Pinpoint the cell where the given text exists, returning its (X, Y) midpoint coordinate. 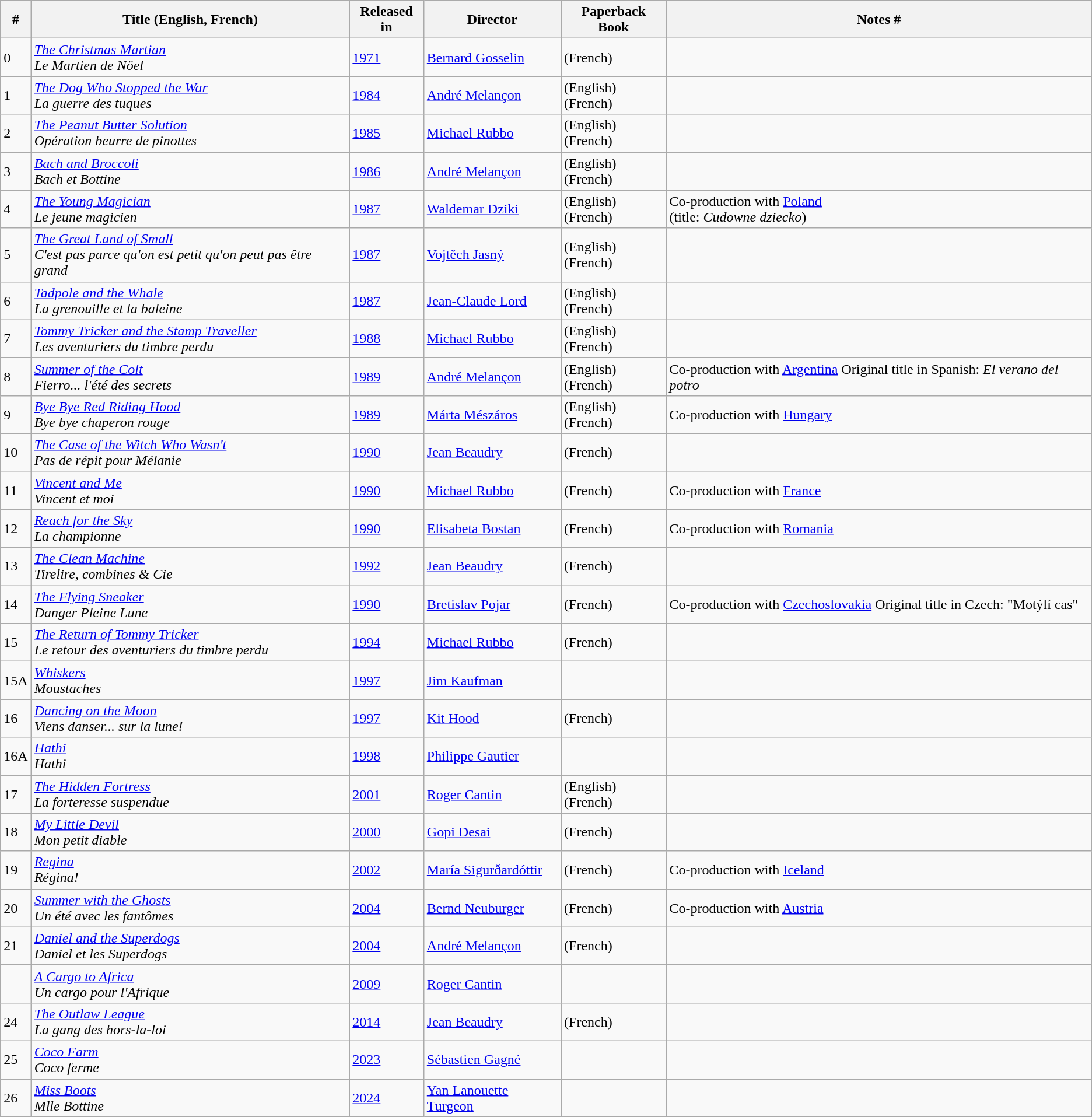
15 (16, 643)
María Sigurðardóttir (492, 870)
1985 (386, 133)
Bach and BroccoliBach et Bottine (190, 171)
20 (16, 908)
Coco FarmCoco ferme (190, 1059)
Co-production with Czechoslovakia Original title in Czech: "Motýlí cas" (878, 604)
My Little DevilMon petit diable (190, 832)
2 (16, 133)
Co-production with Austria (878, 908)
Co-production with France (878, 490)
The Return of Tommy TrickerLe retour des aventuriers du timbre perdu (190, 643)
A Cargo to AfricaUn cargo pour l'Afrique (190, 983)
10 (16, 453)
19 (16, 870)
Gopi Desai (492, 832)
Jean-Claude Lord (492, 301)
13 (16, 567)
Bernd Neuburger (492, 908)
Summer with the GhostsUn été avec les fantômes (190, 908)
24 (16, 1022)
Tommy Tricker and the Stamp TravellerLes aventuriers du timbre perdu (190, 338)
Miss BootsMlle Bottine (190, 1098)
Philippe Gautier (492, 756)
HathiHathi (190, 756)
Jim Kaufman (492, 680)
16A (16, 756)
1994 (386, 643)
Title (English, French) (190, 20)
Co-production with Argentina Original title in Spanish: El verano del potro (878, 377)
1971 (386, 57)
11 (16, 490)
Reach for the SkyLa championne (190, 528)
16 (16, 719)
1988 (386, 338)
12 (16, 528)
1992 (386, 567)
Bye Bye Red Riding HoodBye bye chaperon rouge (190, 414)
Co-production with Poland(title: Cudowne dziecko) (878, 209)
3 (16, 171)
1986 (386, 171)
14 (16, 604)
2014 (386, 1022)
WhiskersMoustaches (190, 680)
The Young MagicianLe jeune magicien (190, 209)
Notes # (878, 20)
17 (16, 794)
9 (16, 414)
Yan Lanouette Turgeon (492, 1098)
Daniel and the SuperdogsDaniel et les Superdogs (190, 946)
25 (16, 1059)
2002 (386, 870)
Paperback Book (614, 20)
Dancing on the MoonViens danser... sur la lune! (190, 719)
# (16, 20)
Bernard Gosselin (492, 57)
Márta Mészáros (492, 414)
2000 (386, 832)
6 (16, 301)
The Christmas MartianLe Martien de Nöel (190, 57)
2024 (386, 1098)
2023 (386, 1059)
The Outlaw LeagueLa gang des hors-la-loi (190, 1022)
Elisabeta Bostan (492, 528)
18 (16, 832)
Vincent and MeVincent et moi (190, 490)
Waldemar Dziki (492, 209)
5 (16, 255)
The Great Land of SmallC'est pas parce qu'on est petit qu'on peut pas être grand (190, 255)
The Hidden FortressLa forteresse suspendue (190, 794)
Co-production with Iceland (878, 870)
8 (16, 377)
Director (492, 20)
Co-production with Hungary (878, 414)
2009 (386, 983)
21 (16, 946)
15A (16, 680)
1998 (386, 756)
Co-production with Romania (878, 528)
The Case of the Witch Who Wasn'tPas de répit pour Mélanie (190, 453)
Tadpole and the WhaleLa grenouille et la baleine (190, 301)
26 (16, 1098)
1984 (386, 96)
4 (16, 209)
Bretislav Pojar (492, 604)
Kit Hood (492, 719)
2001 (386, 794)
Released in (386, 20)
The Clean MachineTirelire, combines & Cie (190, 567)
1 (16, 96)
Summer of the ColtFierro... l'été des secrets (190, 377)
The Dog Who Stopped the WarLa guerre des tuques (190, 96)
The Peanut Butter SolutionOpération beurre de pinottes (190, 133)
Sébastien Gagné (492, 1059)
Vojtěch Jasný (492, 255)
ReginaRégina! (190, 870)
The Flying SneakerDanger Pleine Lune (190, 604)
7 (16, 338)
0 (16, 57)
